Determine the [X, Y] coordinate at the center of the cell enclosing the given text.  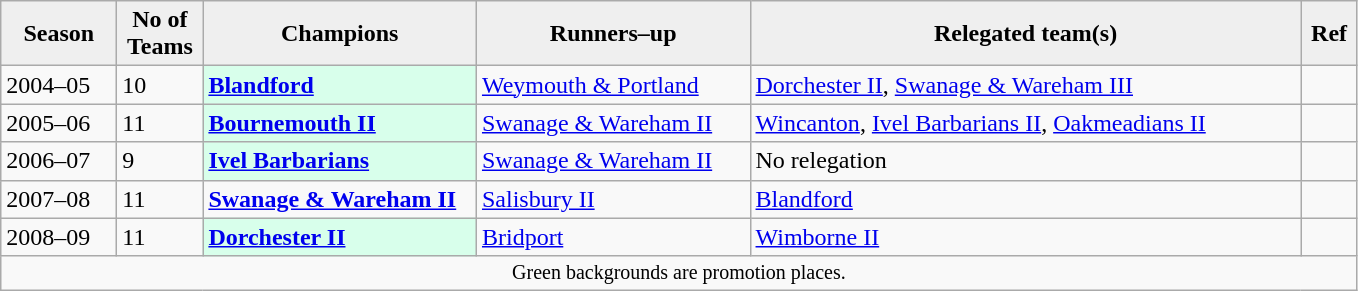
No of Teams [160, 34]
9 [160, 161]
2008–09 [59, 237]
Dorchester II, Swanage & Wareham III [1026, 85]
2007–08 [59, 199]
Bournemouth II [340, 123]
Dorchester II [340, 237]
No relegation [1026, 161]
Weymouth & Portland [613, 85]
2004–05 [59, 85]
2005–06 [59, 123]
Runners–up [613, 34]
Champions [340, 34]
2006–07 [59, 161]
Salisbury II [613, 199]
10 [160, 85]
Wimborne II [1026, 237]
Wincanton, Ivel Barbarians II, Oakmeadians II [1026, 123]
Ref [1329, 34]
Green backgrounds are promotion places. [679, 272]
Bridport [613, 237]
Season [59, 34]
Ivel Barbarians [340, 161]
Relegated team(s) [1026, 34]
